Determine the (X, Y) coordinate at the center of the cell enclosing the given text.  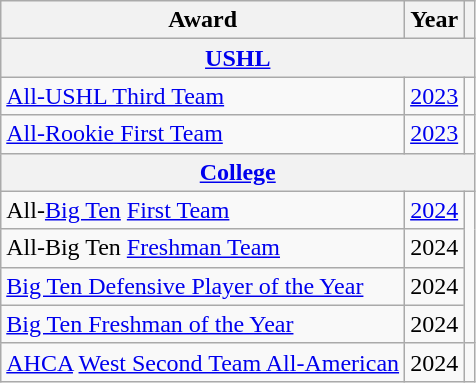
Big Ten Defensive Player of the Year (203, 286)
All-Big Ten First Team (203, 210)
All-Rookie First Team (203, 134)
USHL (238, 58)
AHCA West Second Team All-American (203, 362)
Year (434, 20)
All-Big Ten Freshman Team (203, 248)
Big Ten Freshman of the Year (203, 324)
College (238, 172)
All-USHL Third Team (203, 96)
Award (203, 20)
